Capture the cell that displays the provided text and extract its (X, Y) central coordinate. 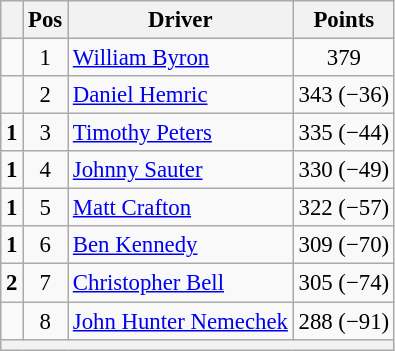
330 (−49) (344, 170)
7 (46, 283)
3 (46, 133)
William Byron (181, 58)
Christopher Bell (181, 283)
8 (46, 321)
288 (−91) (344, 321)
5 (46, 208)
Points (344, 20)
Pos (46, 20)
6 (46, 245)
Daniel Hemric (181, 95)
305 (−74) (344, 283)
343 (−36) (344, 95)
309 (−70) (344, 245)
John Hunter Nemechek (181, 321)
322 (−57) (344, 208)
Driver (181, 20)
Ben Kennedy (181, 245)
Johnny Sauter (181, 170)
Timothy Peters (181, 133)
335 (−44) (344, 133)
4 (46, 170)
379 (344, 58)
Matt Crafton (181, 208)
